Output the [x, y] coordinate of the center of the cell containing the given text.  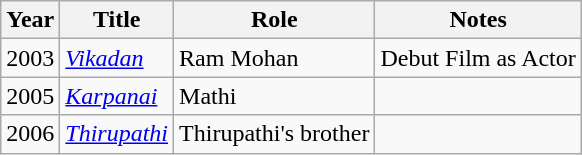
Thirupathi's brother [274, 134]
Notes [478, 20]
Title [117, 20]
Debut Film as Actor [478, 58]
Role [274, 20]
Karpanai [117, 96]
Mathi [274, 96]
2006 [30, 134]
Vikadan [117, 58]
2003 [30, 58]
2005 [30, 96]
Year [30, 20]
Thirupathi [117, 134]
Ram Mohan [274, 58]
